Return the (X, Y) coordinate for the center point of the cell that contains the specified text.  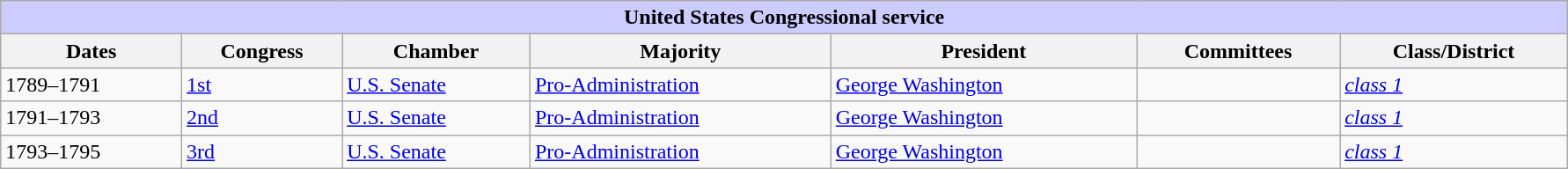
3rd (262, 151)
Dates (92, 51)
1st (262, 84)
2nd (262, 118)
Chamber (436, 51)
1791–1793 (92, 118)
Majority (680, 51)
President (984, 51)
United States Congressional service (785, 18)
Class/District (1454, 51)
1789–1791 (92, 84)
Committees (1239, 51)
Congress (262, 51)
1793–1795 (92, 151)
